Return the [X, Y] coordinate for the center point of the cell that contains the specified text.  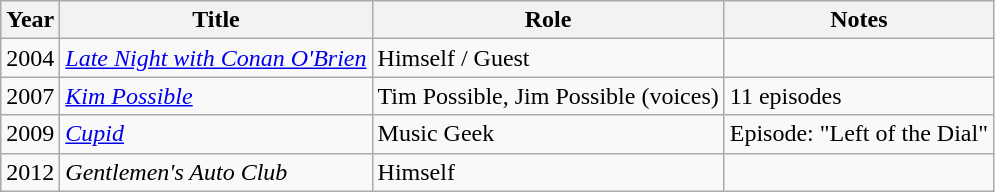
Episode: "Left of the Dial" [858, 134]
2007 [30, 96]
2009 [30, 134]
Cupid [216, 134]
Notes [858, 20]
Himself [548, 172]
2012 [30, 172]
2004 [30, 58]
11 episodes [858, 96]
Himself / Guest [548, 58]
Title [216, 20]
Tim Possible, Jim Possible (voices) [548, 96]
Role [548, 20]
Late Night with Conan O'Brien [216, 58]
Gentlemen's Auto Club [216, 172]
Kim Possible [216, 96]
Music Geek [548, 134]
Year [30, 20]
